Pinpoint the cell where the given text exists, returning its (x, y) midpoint coordinate. 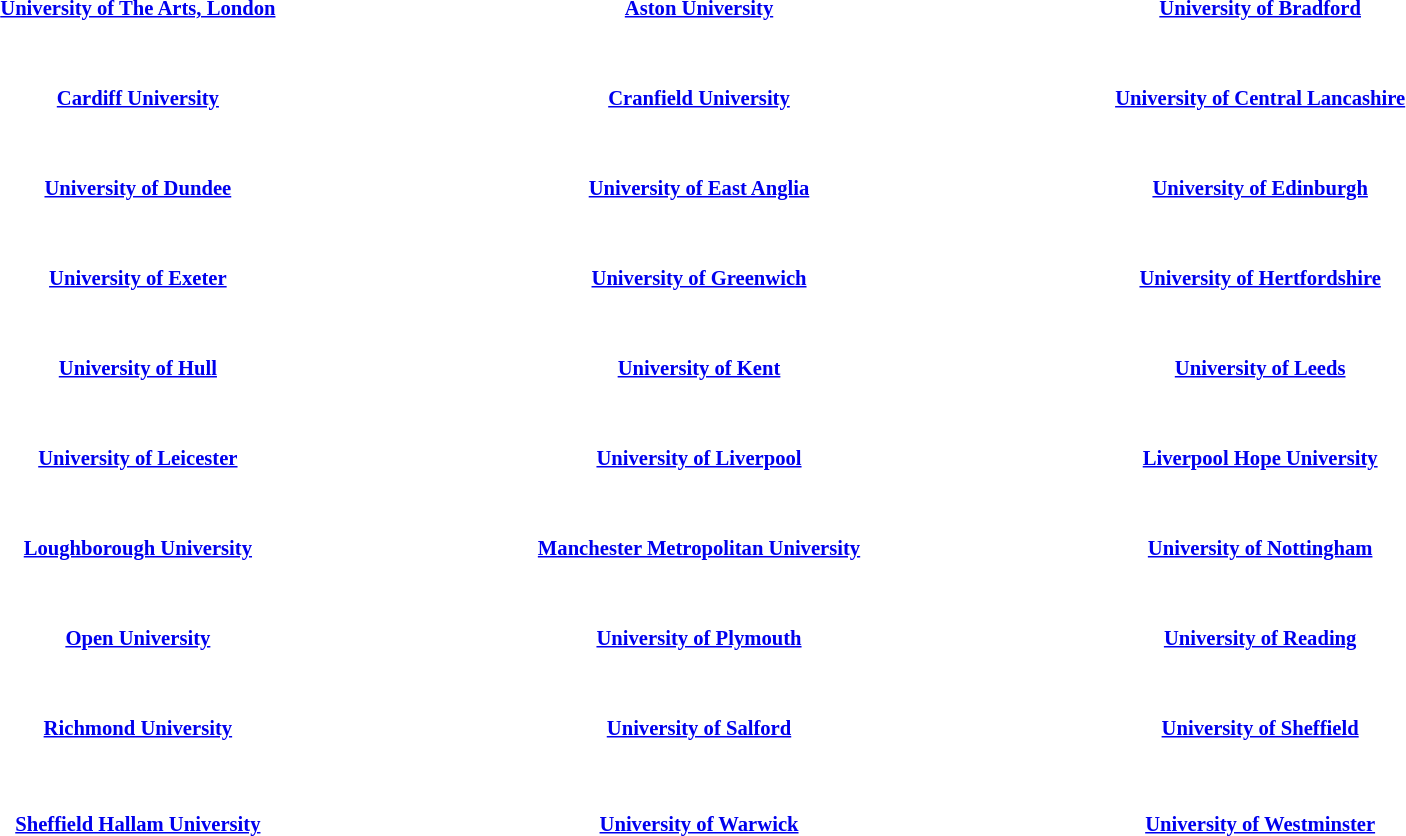
University of Plymouth (699, 638)
University of East Anglia (699, 188)
Manchester Metropolitan University (699, 548)
University of Greenwich (699, 278)
University of Kent (699, 368)
Cranfield University (699, 98)
University of Liverpool (699, 458)
University of Salford (699, 728)
